Locate the cell with the specified text and output its (x, y) center coordinate. 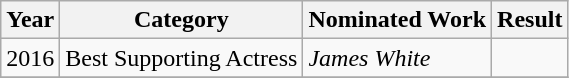
2016 (30, 58)
James White (398, 58)
Category (182, 20)
Best Supporting Actress (182, 58)
Result (530, 20)
Nominated Work (398, 20)
Year (30, 20)
